From the cell containing the given text, extract its center point as (x, y) coordinate. 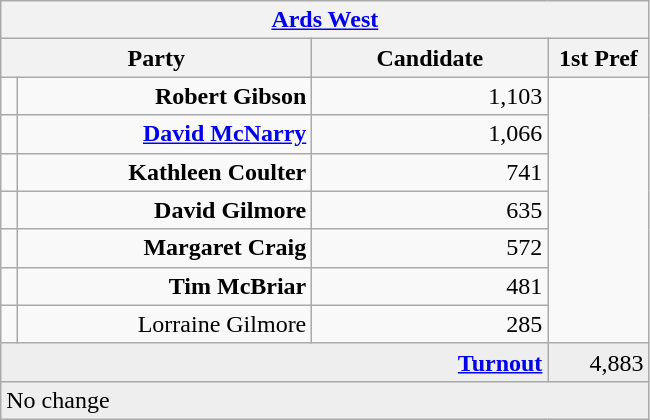
285 (430, 324)
1,103 (430, 96)
4,883 (598, 362)
Party (156, 58)
David Gilmore (165, 210)
635 (430, 210)
No change (325, 400)
Turnout (274, 362)
572 (430, 248)
1,066 (430, 134)
Ards West (325, 20)
741 (430, 172)
Lorraine Gilmore (165, 324)
481 (430, 286)
Candidate (430, 58)
David McNarry (165, 134)
1st Pref (598, 58)
Tim McBriar (165, 286)
Robert Gibson (165, 96)
Margaret Craig (165, 248)
Kathleen Coulter (165, 172)
